Return the [X, Y] coordinate for the center point of the cell that contains the specified text.  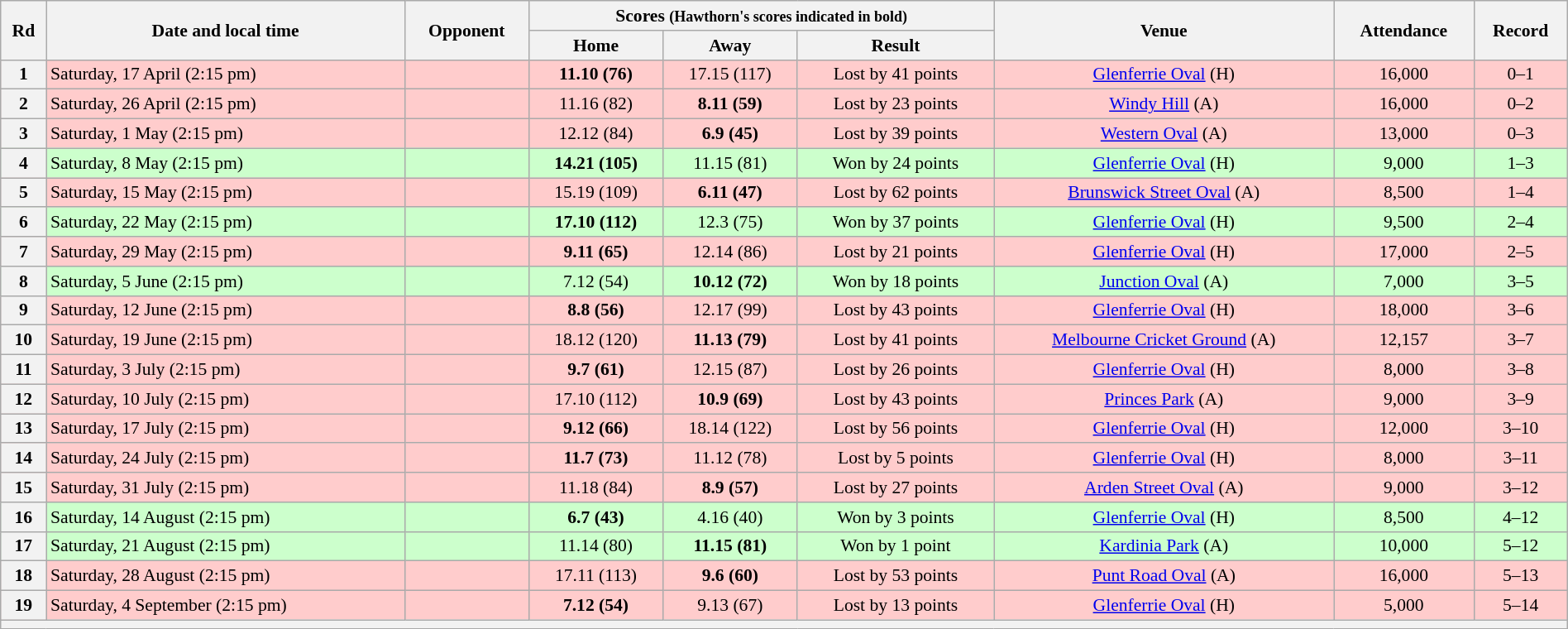
Windy Hill (A) [1164, 104]
8 [23, 281]
14 [23, 459]
Melbourne Cricket Ground (A) [1164, 340]
1–3 [1520, 163]
7 [23, 252]
4.16 (40) [730, 517]
8.9 (57) [730, 487]
Away [730, 46]
18,000 [1404, 310]
9.6 (60) [730, 576]
12 [23, 399]
Saturday, 15 May (2:15 pm) [225, 193]
Attendance [1404, 30]
1 [23, 74]
Saturday, 21 August (2:15 pm) [225, 546]
Saturday, 17 July (2:15 pm) [225, 429]
4 [23, 163]
Won by 24 points [896, 163]
Won by 1 point [896, 546]
Junction Oval (A) [1164, 281]
9.12 (66) [595, 429]
Western Oval (A) [1164, 134]
6.7 (43) [595, 517]
3–6 [1520, 310]
12,157 [1404, 340]
5–13 [1520, 576]
9,500 [1404, 223]
11.7 (73) [595, 459]
1–4 [1520, 193]
Saturday, 29 May (2:15 pm) [225, 252]
3 [23, 134]
Saturday, 24 July (2:15 pm) [225, 459]
Arden Street Oval (A) [1164, 487]
Kardinia Park (A) [1164, 546]
9.13 (67) [730, 606]
5–12 [1520, 546]
3–9 [1520, 399]
6.11 (47) [730, 193]
0–2 [1520, 104]
12,000 [1404, 429]
Rd [23, 30]
Opponent [466, 30]
17,000 [1404, 252]
Lost by 23 points [896, 104]
12.17 (99) [730, 310]
3–10 [1520, 429]
Lost by 62 points [896, 193]
Lost by 27 points [896, 487]
Punt Road Oval (A) [1164, 576]
Saturday, 26 April (2:15 pm) [225, 104]
12.14 (86) [730, 252]
9 [23, 310]
11.10 (76) [595, 74]
3–7 [1520, 340]
13 [23, 429]
12.15 (87) [730, 370]
8.11 (59) [730, 104]
2–4 [1520, 223]
10 [23, 340]
Saturday, 3 July (2:15 pm) [225, 370]
Home [595, 46]
Lost by 5 points [896, 459]
5–14 [1520, 606]
Saturday, 28 August (2:15 pm) [225, 576]
Won by 18 points [896, 281]
5,000 [1404, 606]
11.16 (82) [595, 104]
15.19 (109) [595, 193]
18 [23, 576]
Scores (Hawthorn's scores indicated in bold) [761, 16]
6 [23, 223]
19 [23, 606]
Saturday, 8 May (2:15 pm) [225, 163]
Saturday, 17 April (2:15 pm) [225, 74]
10.12 (72) [730, 281]
Saturday, 4 September (2:15 pm) [225, 606]
2–5 [1520, 252]
8.8 (56) [595, 310]
10,000 [1404, 546]
3–11 [1520, 459]
Saturday, 1 May (2:15 pm) [225, 134]
13,000 [1404, 134]
11 [23, 370]
0–1 [1520, 74]
Won by 37 points [896, 223]
Saturday, 19 June (2:15 pm) [225, 340]
12.12 (84) [595, 134]
3–8 [1520, 370]
Saturday, 10 July (2:15 pm) [225, 399]
3–12 [1520, 487]
Brunswick Street Oval (A) [1164, 193]
Record [1520, 30]
Saturday, 12 June (2:15 pm) [225, 310]
Lost by 39 points [896, 134]
Lost by 26 points [896, 370]
11.18 (84) [595, 487]
3–5 [1520, 281]
12.3 (75) [730, 223]
Lost by 53 points [896, 576]
Result [896, 46]
14.21 (105) [595, 163]
4–12 [1520, 517]
17.11 (113) [595, 576]
9.7 (61) [595, 370]
Venue [1164, 30]
17.15 (117) [730, 74]
Saturday, 14 August (2:15 pm) [225, 517]
16 [23, 517]
Saturday, 22 May (2:15 pm) [225, 223]
2 [23, 104]
11.14 (80) [595, 546]
15 [23, 487]
10.9 (69) [730, 399]
Princes Park (A) [1164, 399]
0–3 [1520, 134]
9.11 (65) [595, 252]
17 [23, 546]
Won by 3 points [896, 517]
Lost by 56 points [896, 429]
6.9 (45) [730, 134]
Lost by 13 points [896, 606]
Saturday, 5 June (2:15 pm) [225, 281]
18.12 (120) [595, 340]
5 [23, 193]
Saturday, 31 July (2:15 pm) [225, 487]
7,000 [1404, 281]
Lost by 21 points [896, 252]
11.12 (78) [730, 459]
11.13 (79) [730, 340]
18.14 (122) [730, 429]
Date and local time [225, 30]
